From the cell containing the given text, extract its center point as (X, Y) coordinate. 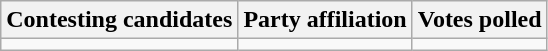
Contesting candidates (120, 20)
Party affiliation (325, 20)
Votes polled (480, 20)
